Find where the given text appears and provide that cell's center as [x, y] coordinate. 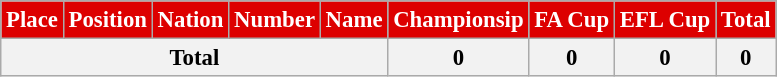
Position [108, 20]
Nation [190, 20]
Place [32, 20]
Name [354, 20]
Number [275, 20]
FA Cup [572, 20]
EFL Cup [664, 20]
Championsip [458, 20]
